Identify which cell holds the provided text, then report its (X, Y) central coordinate. 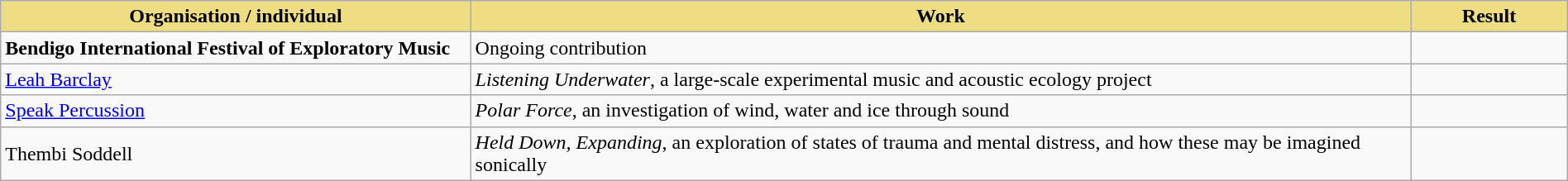
Speak Percussion (236, 111)
Bendigo International Festival of Exploratory Music (236, 48)
Organisation / individual (236, 17)
Ongoing contribution (941, 48)
Work (941, 17)
Listening Underwater, a large-scale experimental music and acoustic ecology project (941, 79)
Result (1489, 17)
Thembi Soddell (236, 154)
Leah Barclay (236, 79)
Polar Force, an investigation of wind, water and ice through sound (941, 111)
Held Down, Expanding, an exploration of states of trauma and mental distress, and how these may be imagined sonically (941, 154)
